Capture the cell that displays the provided text and extract its (x, y) central coordinate. 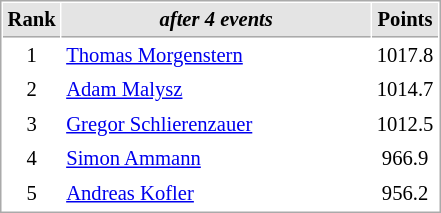
1012.5 (405, 124)
3 (32, 124)
Points (405, 20)
after 4 events (216, 20)
956.2 (405, 194)
1014.7 (405, 90)
Simon Ammann (216, 158)
Adam Malysz (216, 90)
2 (32, 90)
5 (32, 194)
1017.8 (405, 56)
Rank (32, 20)
1 (32, 56)
Thomas Morgenstern (216, 56)
Gregor Schlierenzauer (216, 124)
4 (32, 158)
Andreas Kofler (216, 194)
966.9 (405, 158)
